Search for the cell housing the specified text and yield its (X, Y) center coordinate. 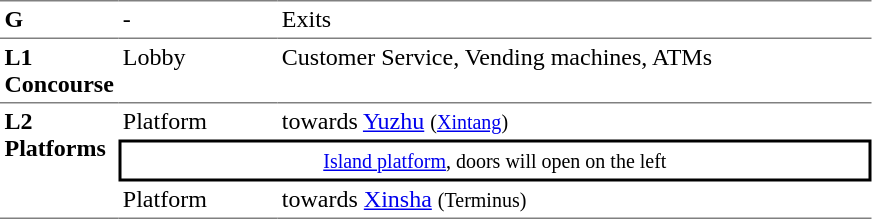
G (59, 19)
- (198, 19)
L1Concourse (59, 71)
towards Yuzhu (Xintang) (574, 122)
Lobby (198, 71)
Island platform, doors will open on the left (494, 161)
Customer Service, Vending machines, ATMs (574, 71)
Exits (574, 19)
Platform (198, 122)
